Locate the cell with the specified text and output its (x, y) center coordinate. 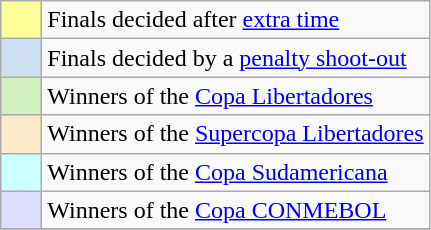
Finals decided by a penalty shoot-out (236, 58)
Winners of the Copa Libertadores (236, 96)
Winners of the Copa CONMEBOL (236, 210)
Winners of the Copa Sudamericana (236, 172)
Winners of the Supercopa Libertadores (236, 134)
Finals decided after extra time (236, 20)
